Return the (X, Y) coordinate for the center point of the cell that contains the specified text.  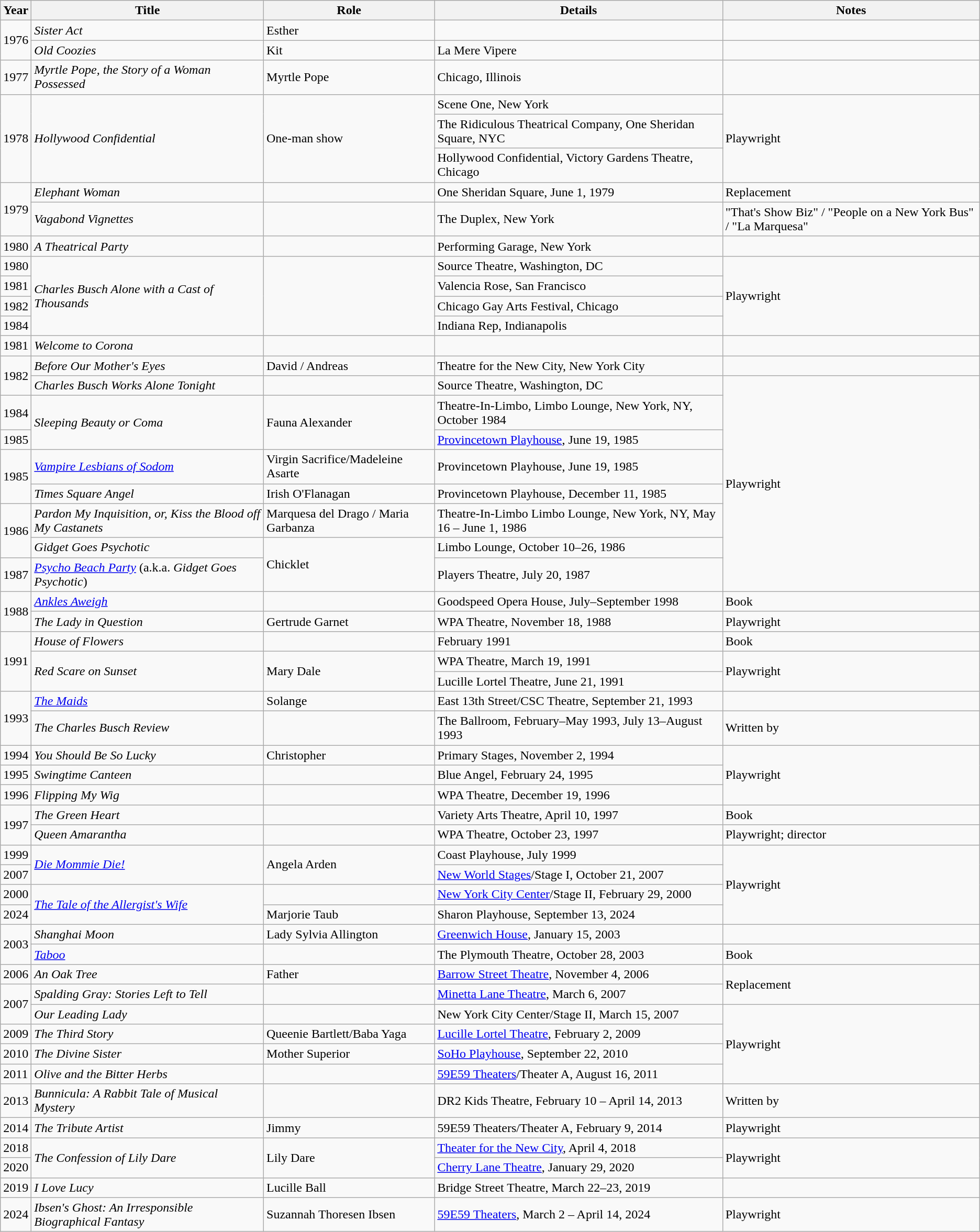
1979 (16, 209)
2019 (16, 1188)
Die Mommie Die! (148, 865)
Playwright; director (851, 835)
Fauna Alexander (349, 423)
You Should Be So Lucky (148, 755)
DR2 Kids Theatre, February 10 – April 14, 2013 (578, 1101)
The Divine Sister (148, 1054)
La Mere Vipere (578, 50)
Provincetown Playhouse, December 11, 1985 (578, 494)
2020 (16, 1168)
I Love Lucy (148, 1188)
1978 (16, 138)
The Ridiculous Theatrical Company, One Sheridan Square, NYC (578, 131)
1977 (16, 77)
Performing Garage, New York (578, 246)
Scene One, New York (578, 104)
Coast Playhouse, July 1999 (578, 855)
Queen Amarantha (148, 835)
1987 (16, 575)
David / Andreas (349, 366)
Spalding Gray: Stories Left to Tell (148, 994)
Lucille Lortel Theatre, February 2, 2009 (578, 1034)
Greenwich House, January 15, 2003 (578, 934)
SoHo Playhouse, September 22, 2010 (578, 1054)
Primary Stages, November 2, 1994 (578, 755)
Marquesa del Drago / Maria Garbanza (349, 520)
Minetta Lane Theatre, March 6, 2007 (578, 994)
Virgin Sacrifice/Madeleine Asarte (349, 467)
Lucille Lortel Theatre, June 21, 1991 (578, 681)
The Tale of the Allergist's Wife (148, 904)
Theater for the New City, April 4, 2018 (578, 1148)
Esther (349, 30)
Kit (349, 50)
Goodspeed Opera House, July–September 1998 (578, 601)
WPA Theatre, March 19, 1991 (578, 661)
Limbo Lounge, October 10–26, 1986 (578, 547)
1996 (16, 795)
Pardon My Inquisition, or, Kiss the Blood off My Castanets (148, 520)
2003 (16, 944)
Irish O'Flanagan (349, 494)
One Sheridan Square, June 1, 1979 (578, 192)
One-man show (349, 138)
Sleeping Beauty or Coma (148, 423)
The Ballroom, February–May 1993, July 13–August 1993 (578, 729)
Chicago Gay Arts Festival, Chicago (578, 306)
1995 (16, 775)
59E59 Theaters, March 2 – April 14, 2024 (578, 1214)
Flipping My Wig (148, 795)
The Confession of Lily Dare (148, 1158)
Theatre for the New City, New York City (578, 366)
59E59 Theaters/Theater A, February 9, 2014 (578, 1128)
WPA Theatre, November 18, 1988 (578, 621)
"That's Show Biz" / "People on a New York Bus" / "La Marquesa" (851, 219)
Swingtime Canteen (148, 775)
2009 (16, 1034)
Mary Dale (349, 671)
1999 (16, 855)
Marjorie Taub (349, 914)
Indiana Rep, Indianapolis (578, 326)
New York City Center/Stage II, February 29, 2000 (578, 894)
An Oak Tree (148, 974)
Lucille Ball (349, 1188)
Sister Act (148, 30)
Our Leading Lady (148, 1014)
Taboo (148, 954)
Details (578, 10)
Gertrude Garnet (349, 621)
1986 (16, 531)
Lady Sylvia Allington (349, 934)
1993 (16, 718)
Notes (851, 10)
Blue Angel, February 24, 1995 (578, 775)
The Plymouth Theatre, October 28, 2003 (578, 954)
Title (148, 10)
The Duplex, New York (578, 219)
Times Square Angel (148, 494)
2006 (16, 974)
Theatre-In-Limbo, Limbo Lounge, New York, NY, October 1984 (578, 412)
1976 (16, 40)
Suzannah Thoresen Ibsen (349, 1214)
Jimmy (349, 1128)
East 13th Street/CSC Theatre, September 21, 1993 (578, 701)
Myrtle Pope (349, 77)
2014 (16, 1128)
2010 (16, 1054)
2011 (16, 1074)
Cherry Lane Theatre, January 29, 2020 (578, 1168)
Gidget Goes Psychotic (148, 547)
The Tribute Artist (148, 1128)
The Third Story (148, 1034)
Hollywood Confidential, Victory Gardens Theatre, Chicago (578, 165)
Valencia Rose, San Francisco (578, 286)
Sharon Playhouse, September 13, 2024 (578, 914)
Charles Busch Alone with a Cast of Thousands (148, 296)
Angela Arden (349, 865)
Christopher (349, 755)
Charles Busch Works Alone Tonight (148, 386)
February 1991 (578, 641)
Myrtle Pope, the Story of a Woman Possessed (148, 77)
Vampire Lesbians of Sodom (148, 467)
Ibsen's Ghost: An Irresponsible Biographical Fantasy (148, 1214)
Queenie Bartlett/Baba Yaga (349, 1034)
Chicago, Illinois (578, 77)
Hollywood Confidential (148, 138)
The Green Heart (148, 815)
Elephant Woman (148, 192)
Bridge Street Theatre, March 22–23, 2019 (578, 1188)
1991 (16, 661)
1997 (16, 825)
Ankles Aweigh (148, 601)
Red Scare on Sunset (148, 671)
A Theatrical Party (148, 246)
Old Coozies (148, 50)
Mother Superior (349, 1054)
Variety Arts Theatre, April 10, 1997 (578, 815)
WPA Theatre, October 23, 1997 (578, 835)
Players Theatre, July 20, 1987 (578, 575)
Shanghai Moon (148, 934)
House of Flowers (148, 641)
Solange (349, 701)
Chicklet (349, 564)
The Lady in Question (148, 621)
Vagabond Vignettes (148, 219)
New World Stages/Stage I, October 21, 2007 (578, 875)
Welcome to Corona (148, 346)
1988 (16, 611)
Year (16, 10)
Olive and the Bitter Herbs (148, 1074)
2013 (16, 1101)
Lily Dare (349, 1158)
Bunnicula: A Rabbit Tale of Musical Mystery (148, 1101)
The Charles Busch Review (148, 729)
59E59 Theaters/Theater A, August 16, 2011 (578, 1074)
Role (349, 10)
Theatre-In-Limbo Limbo Lounge, New York, NY, May 16 – June 1, 1986 (578, 520)
2000 (16, 894)
Before Our Mother's Eyes (148, 366)
Father (349, 974)
The Maids (148, 701)
1994 (16, 755)
Psycho Beach Party (a.k.a. Gidget Goes Psychotic) (148, 575)
Barrow Street Theatre, November 4, 2006 (578, 974)
2018 (16, 1148)
WPA Theatre, December 19, 1996 (578, 795)
New York City Center/Stage II, March 15, 2007 (578, 1014)
